Determine the (X, Y) coordinate at the center of the cell enclosing the given text.  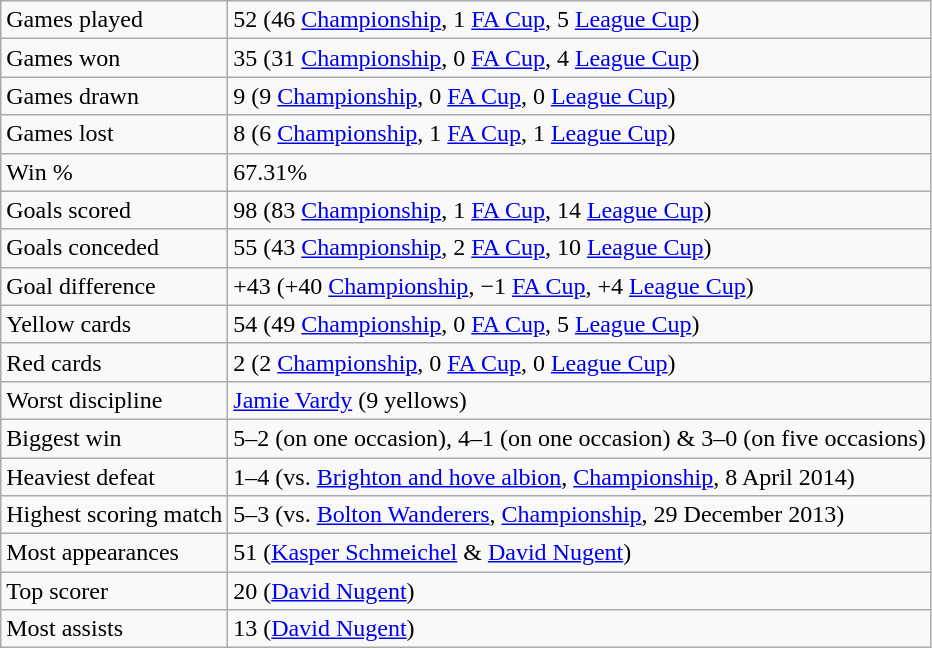
Most appearances (114, 553)
Games won (114, 58)
Games lost (114, 134)
51 (Kasper Schmeichel & David Nugent) (580, 553)
5–3 (vs. Bolton Wanderers, Championship, 29 December 2013) (580, 515)
35 (31 Championship, 0 FA Cup, 4 League Cup) (580, 58)
8 (6 Championship, 1 FA Cup, 1 League Cup) (580, 134)
Worst discipline (114, 400)
Goals scored (114, 210)
1–4 (vs. Brighton and hove albion, Championship, 8 April 2014) (580, 477)
Highest scoring match (114, 515)
Goal difference (114, 286)
13 (David Nugent) (580, 629)
+43 (+40 Championship, −1 FA Cup, +4 League Cup) (580, 286)
Top scorer (114, 591)
2 (2 Championship, 0 FA Cup, 0 League Cup) (580, 362)
Most assists (114, 629)
Yellow cards (114, 324)
Red cards (114, 362)
Goals conceded (114, 248)
Win % (114, 172)
67.31% (580, 172)
Games drawn (114, 96)
9 (9 Championship, 0 FA Cup, 0 League Cup) (580, 96)
20 (David Nugent) (580, 591)
55 (43 Championship, 2 FA Cup, 10 League Cup) (580, 248)
Games played (114, 20)
54 (49 Championship, 0 FA Cup, 5 League Cup) (580, 324)
Biggest win (114, 438)
52 (46 Championship, 1 FA Cup, 5 League Cup) (580, 20)
Jamie Vardy (9 yellows) (580, 400)
Heaviest defeat (114, 477)
5–2 (on one occasion), 4–1 (on one occasion) & 3–0 (on five occasions) (580, 438)
98 (83 Championship, 1 FA Cup, 14 League Cup) (580, 210)
